For the text-containing cell, return its midpoint in (x, y) coordinate format. 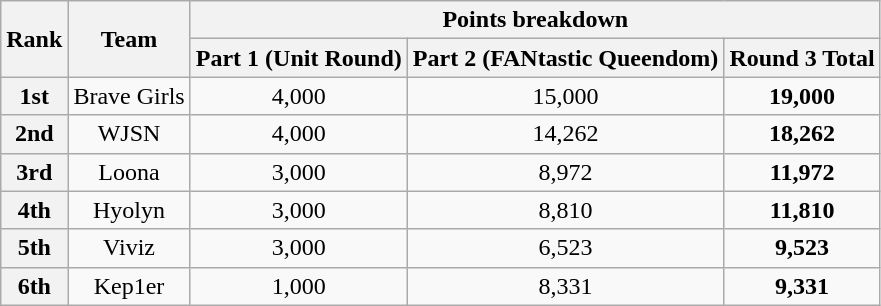
8,972 (566, 172)
19,000 (802, 96)
Loona (129, 172)
11,810 (802, 210)
9,331 (802, 286)
Viviz (129, 248)
18,262 (802, 134)
Kep1er (129, 286)
Hyolyn (129, 210)
Team (129, 39)
15,000 (566, 96)
9,523 (802, 248)
1st (34, 96)
WJSN (129, 134)
8,810 (566, 210)
11,972 (802, 172)
Part 1 (Unit Round) (298, 58)
3rd (34, 172)
5th (34, 248)
2nd (34, 134)
Part 2 (FANtastic Queendom) (566, 58)
Round 3 Total (802, 58)
14,262 (566, 134)
Brave Girls (129, 96)
8,331 (566, 286)
1,000 (298, 286)
6th (34, 286)
4th (34, 210)
6,523 (566, 248)
Rank (34, 39)
Points breakdown (535, 20)
